Return the (X, Y) coordinate for the center point of the cell that contains the specified text.  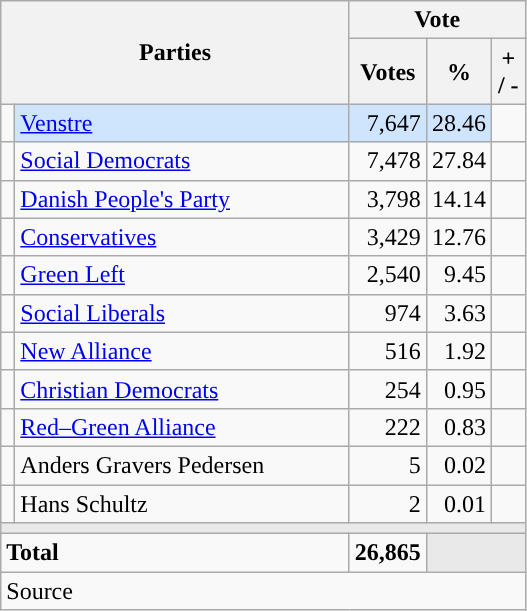
Vote (437, 20)
0.01 (458, 503)
974 (388, 313)
516 (388, 351)
222 (388, 427)
9.45 (458, 275)
Danish People's Party (182, 199)
0.83 (458, 427)
12.76 (458, 237)
New Alliance (182, 351)
3,429 (388, 237)
Source (263, 591)
0.95 (458, 389)
Votes (388, 72)
+ / - (508, 72)
27.84 (458, 161)
Green Left (182, 275)
7,647 (388, 123)
Venstre (182, 123)
28.46 (458, 123)
254 (388, 389)
Conservatives (182, 237)
14.14 (458, 199)
Social Liberals (182, 313)
7,478 (388, 161)
2 (388, 503)
0.02 (458, 465)
1.92 (458, 351)
% (458, 72)
3.63 (458, 313)
Anders Gravers Pedersen (182, 465)
Hans Schultz (182, 503)
Red–Green Alliance (182, 427)
Parties (176, 52)
5 (388, 465)
Total (176, 553)
26,865 (388, 553)
Social Democrats (182, 161)
Christian Democrats (182, 389)
2,540 (388, 275)
3,798 (388, 199)
